Output the (X, Y) coordinate of the center of the cell containing the given text.  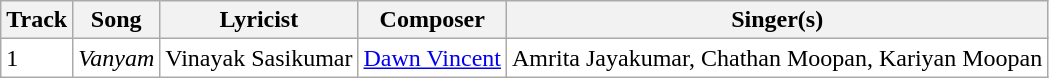
Singer(s) (776, 20)
Track (37, 20)
Amrita Jayakumar, Chathan Moopan, Kariyan Moopan (776, 58)
Vinayak Sasikumar (259, 58)
1 (37, 58)
Dawn Vincent (432, 58)
Song (116, 20)
Composer (432, 20)
Vanyam (116, 58)
Lyricist (259, 20)
